Extract the [X, Y] coordinate from the center of the cell holding the provided text.  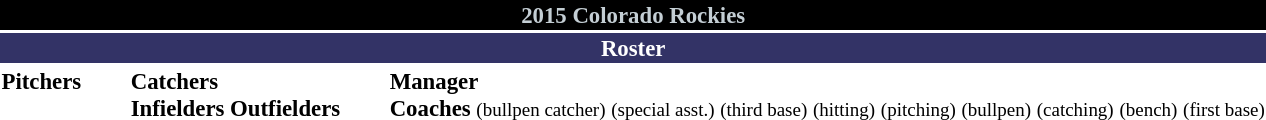
Roster [633, 48]
2015 Colorado Rockies [633, 15]
